Locate the cell with the specified text and output its (X, Y) center coordinate. 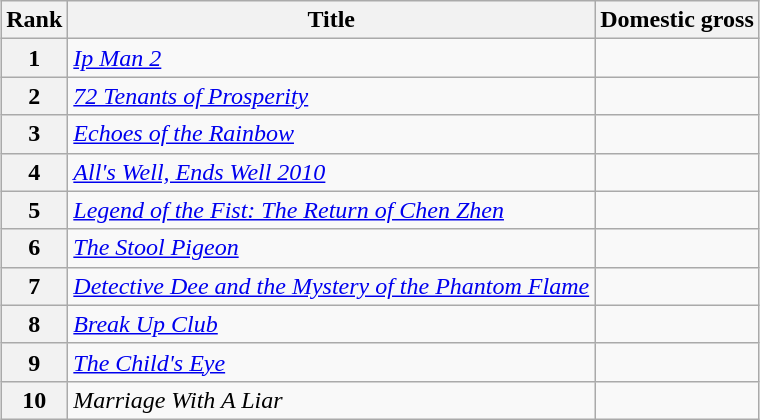
The Stool Pigeon (332, 248)
9 (34, 362)
5 (34, 210)
3 (34, 134)
Legend of the Fist: The Return of Chen Zhen (332, 210)
8 (34, 324)
Detective Dee and the Mystery of the Phantom Flame (332, 286)
Ip Man 2 (332, 58)
Domestic gross (678, 20)
Break Up Club (332, 324)
Marriage With A Liar (332, 400)
72 Tenants of Prosperity (332, 96)
7 (34, 286)
Echoes of the Rainbow (332, 134)
2 (34, 96)
The Child's Eye (332, 362)
Rank (34, 20)
10 (34, 400)
Title (332, 20)
All's Well, Ends Well 2010 (332, 172)
6 (34, 248)
1 (34, 58)
4 (34, 172)
